Search for the cell housing the specified text and yield its [x, y] center coordinate. 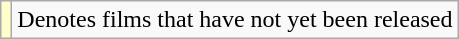
Denotes films that have not yet been released [235, 20]
